Locate the cell with the specified text and output its [X, Y] center coordinate. 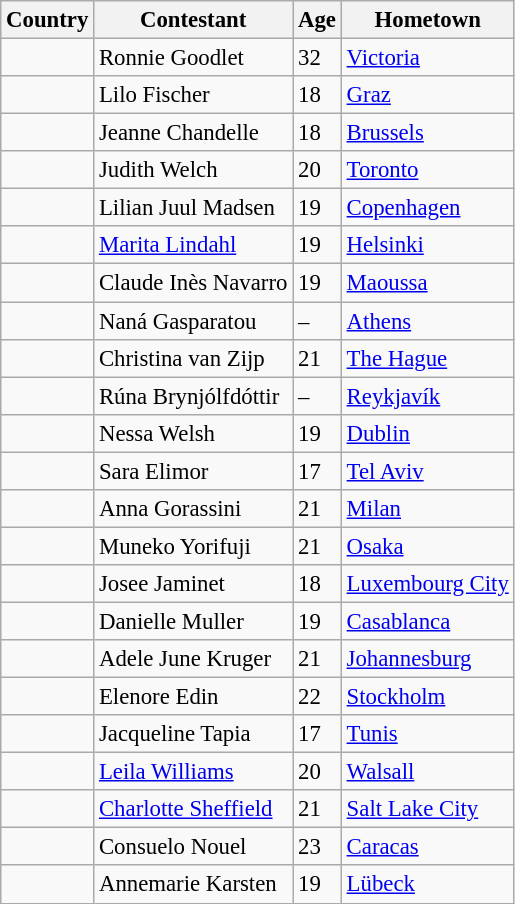
Athens [428, 321]
Danielle Muller [194, 621]
Walsall [428, 772]
Marita Lindahl [194, 245]
Consuelo Nouel [194, 847]
Copenhagen [428, 208]
Reykjavík [428, 396]
Maoussa [428, 283]
32 [318, 58]
Osaka [428, 546]
Country [48, 20]
Lilo Fischer [194, 95]
Casablanca [428, 621]
Christina van Zijp [194, 358]
Hometown [428, 20]
Age [318, 20]
Luxembourg City [428, 584]
Helsinki [428, 245]
Jeanne Chandelle [194, 133]
Tel Aviv [428, 471]
Annemarie Karsten [194, 885]
Brussels [428, 133]
Salt Lake City [428, 809]
Contestant [194, 20]
Claude Inès Navarro [194, 283]
Lilian Juul Madsen [194, 208]
Johannesburg [428, 659]
Adele June Kruger [194, 659]
Jacqueline Tapia [194, 734]
Muneko Yorifuji [194, 546]
Rúna Brynjólfdóttir [194, 396]
Nessa Welsh [194, 433]
Stockholm [428, 697]
Graz [428, 95]
Elenore Edin [194, 697]
Naná Gasparatou [194, 321]
Josee Jaminet [194, 584]
Toronto [428, 170]
Dublin [428, 433]
23 [318, 847]
Milan [428, 509]
Anna Gorassini [194, 509]
Leila Williams [194, 772]
22 [318, 697]
The Hague [428, 358]
Charlotte Sheffield [194, 809]
Lübeck [428, 885]
Tunis [428, 734]
Judith Welch [194, 170]
Ronnie Goodlet [194, 58]
Victoria [428, 58]
Sara Elimor [194, 471]
Caracas [428, 847]
